Scan for the cell matching the given text and deliver its [X, Y] coordinate at center. 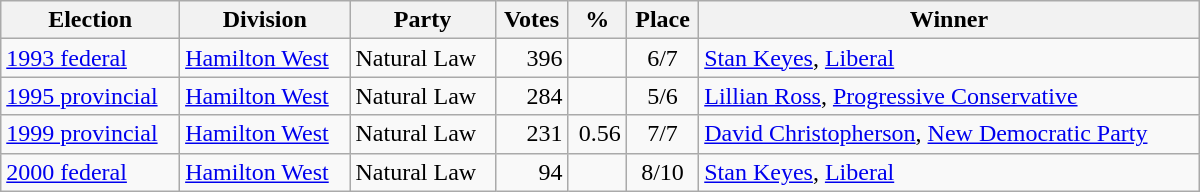
6/7 [662, 58]
% [597, 20]
Lillian Ross, Progressive Conservative [950, 96]
94 [532, 172]
1993 federal [90, 58]
Place [662, 20]
284 [532, 96]
David Christopherson, New Democratic Party [950, 134]
8/10 [662, 172]
Division [265, 20]
Party [422, 20]
2000 federal [90, 172]
5/6 [662, 96]
Election [90, 20]
1999 provincial [90, 134]
1995 provincial [90, 96]
0.56 [597, 134]
7/7 [662, 134]
231 [532, 134]
Winner [950, 20]
Votes [532, 20]
396 [532, 58]
